Output the [X, Y] coordinate of the center of the cell containing the given text.  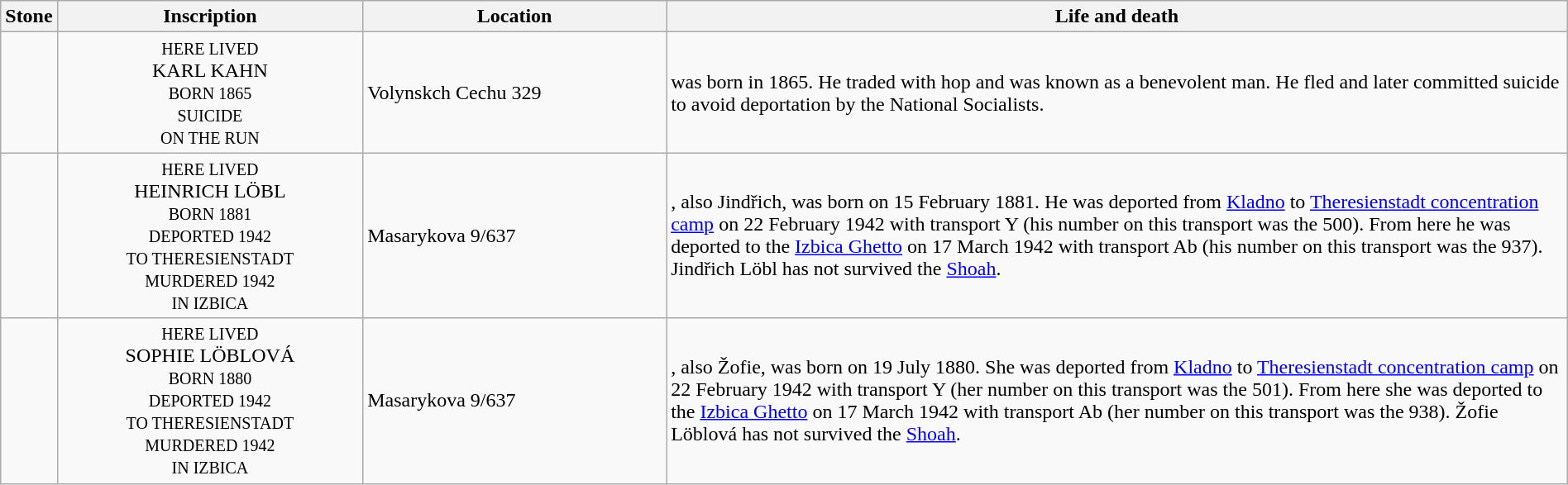
Volynskch Cechu 329 [514, 93]
HERE LIVEDKARL KAHNBORN 1865SUICIDEON THE RUN [210, 93]
HERE LIVEDHEINRICH LÖBLBORN 1881DEPORTED 1942TO THERESIENSTADTMURDERED 1942IN IZBICA [210, 235]
HERE LIVEDSOPHIE LÖBLOVÁBORN 1880DEPORTED 1942TO THERESIENSTADTMURDERED 1942IN IZBICA [210, 401]
Stone [29, 17]
Life and death [1117, 17]
Inscription [210, 17]
Location [514, 17]
